Output the (x, y) coordinate of the center of the cell containing the given text.  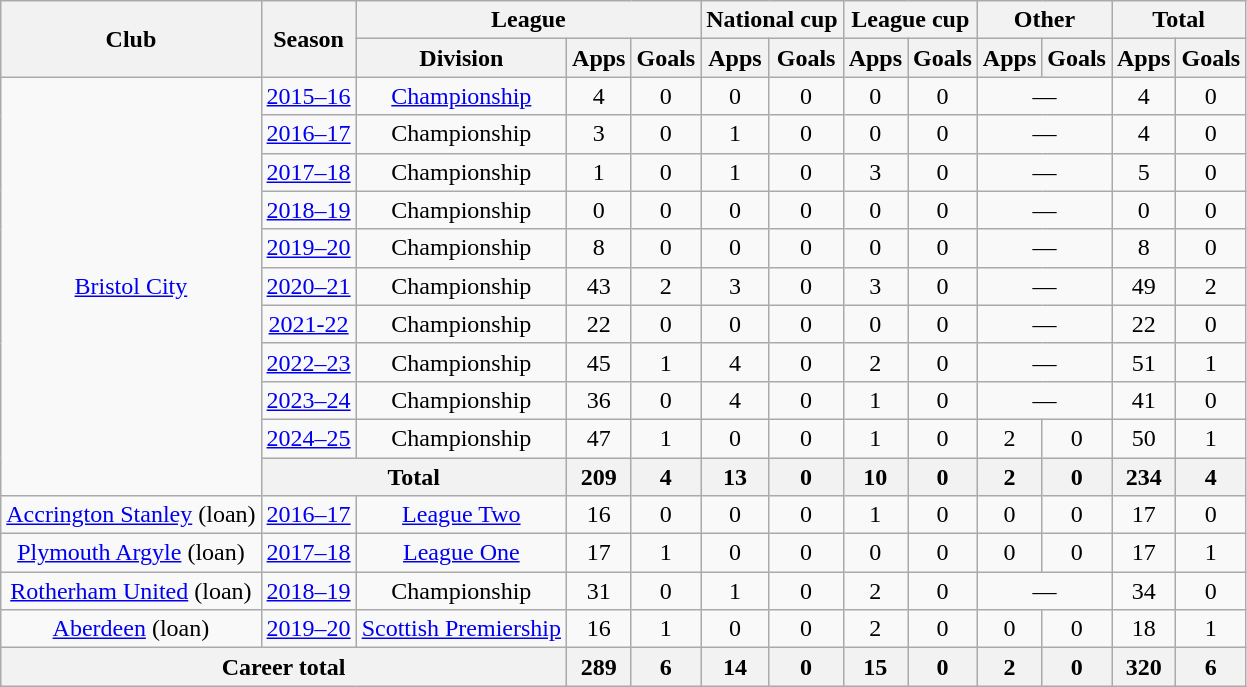
2020–21 (308, 286)
43 (599, 286)
14 (735, 667)
13 (735, 477)
15 (875, 667)
2024–25 (308, 438)
51 (1144, 362)
234 (1144, 477)
47 (599, 438)
18 (1144, 629)
41 (1144, 400)
League cup (910, 20)
320 (1144, 667)
Scottish Premiership (461, 629)
2015–16 (308, 96)
36 (599, 400)
Club (131, 39)
5 (1144, 172)
Plymouth Argyle (loan) (131, 553)
289 (599, 667)
50 (1144, 438)
49 (1144, 286)
34 (1144, 591)
2023–24 (308, 400)
45 (599, 362)
League (528, 20)
League One (461, 553)
Career total (284, 667)
National cup (772, 20)
209 (599, 477)
31 (599, 591)
Accrington Stanley (loan) (131, 515)
Other (1044, 20)
Division (461, 58)
Aberdeen (loan) (131, 629)
2022–23 (308, 362)
League Two (461, 515)
Season (308, 39)
10 (875, 477)
Rotherham United (loan) (131, 591)
Bristol City (131, 286)
2021-22 (308, 324)
